Identify which cell holds the provided text, then report its [x, y] central coordinate. 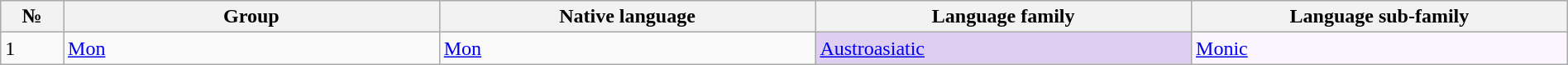
Language family [1004, 17]
Austroasiatic [1004, 48]
Monic [1379, 48]
№ [32, 17]
1 [32, 48]
Language sub-family [1379, 17]
Native language [627, 17]
Group [251, 17]
